Return the (X, Y) coordinate for the center point of the cell that contains the specified text.  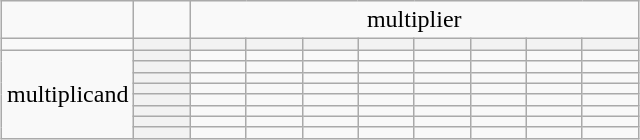
multiplicand (68, 94)
multiplier (414, 20)
